Return (x, y) of the center of cell containing provided text 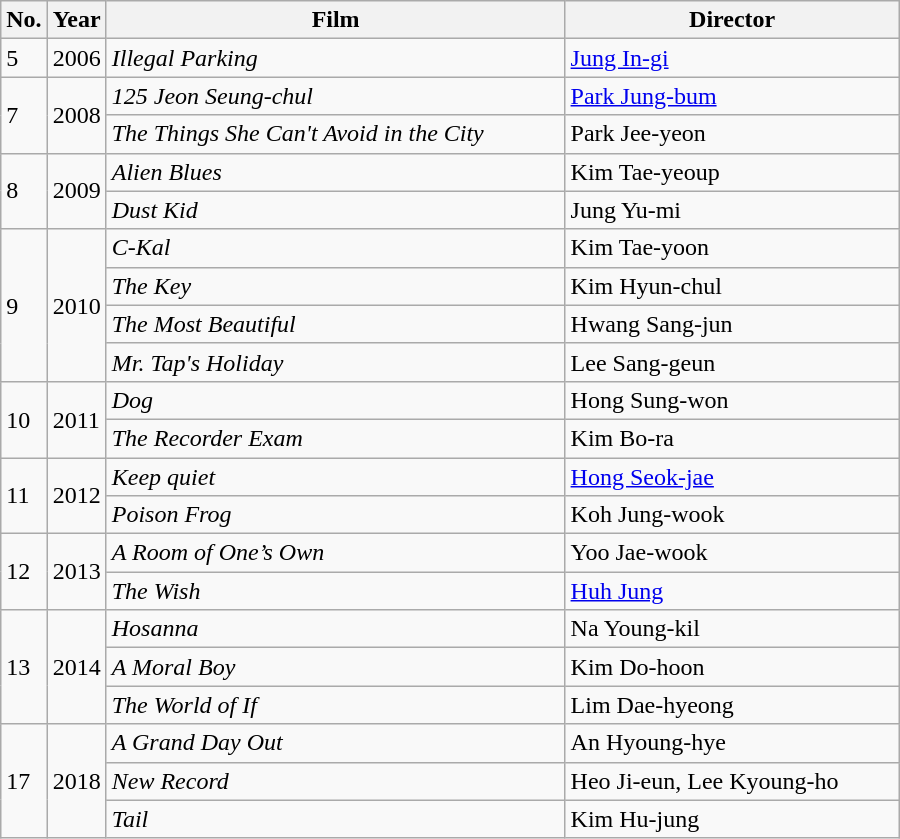
The World of If (336, 705)
2009 (76, 191)
Film (336, 20)
7 (24, 115)
Jung Yu-mi (732, 210)
10 (24, 419)
Poison Frog (336, 515)
Kim Hyun-chul (732, 286)
The Recorder Exam (336, 438)
11 (24, 496)
5 (24, 58)
13 (24, 667)
2012 (76, 496)
8 (24, 191)
Heo Ji-eun, Lee Kyoung-ho (732, 781)
Huh Jung (732, 591)
Park Jee-yeon (732, 134)
Kim Tae-yoon (732, 248)
The Most Beautiful (336, 324)
2008 (76, 115)
Lee Sang-geun (732, 362)
Mr. Tap's Holiday (336, 362)
An Hyoung-hye (732, 743)
New Record (336, 781)
Alien Blues (336, 172)
Kim Do-hoon (732, 667)
Kim Tae-yeoup (732, 172)
2006 (76, 58)
Keep quiet (336, 477)
2011 (76, 419)
Tail (336, 819)
Illegal Parking (336, 58)
Kim Bo-ra (732, 438)
The Wish (336, 591)
9 (24, 305)
2018 (76, 781)
Year (76, 20)
Hong Sung-won (732, 400)
Park Jung-bum (732, 96)
Dust Kid (336, 210)
The Things She Can't Avoid in the City (336, 134)
Director (732, 20)
C-Kal (336, 248)
Hwang Sang-jun (732, 324)
12 (24, 572)
Yoo Jae-wook (732, 553)
2013 (76, 572)
17 (24, 781)
No. (24, 20)
A Grand Day Out (336, 743)
2014 (76, 667)
The Key (336, 286)
Hong Seok-jae (732, 477)
Koh Jung-wook (732, 515)
Hosanna (336, 629)
2010 (76, 305)
A Moral Boy (336, 667)
Kim Hu-jung (732, 819)
Jung In-gi (732, 58)
A Room of One’s Own (336, 553)
125 Jeon Seung-chul (336, 96)
Lim Dae-hyeong (732, 705)
Na Young-kil (732, 629)
Dog (336, 400)
